Return the [x, y] coordinate for the center point of the cell that contains the specified text.  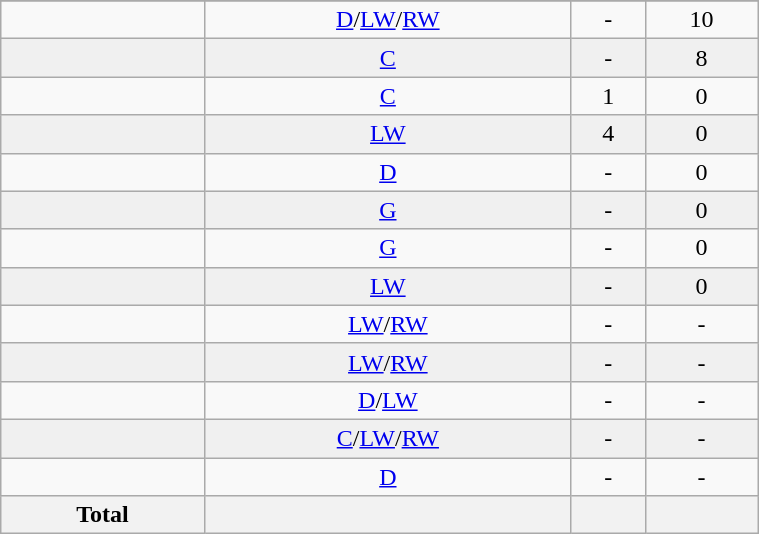
1 [608, 96]
10 [701, 20]
8 [701, 58]
D/LW [388, 400]
Total [103, 515]
4 [608, 134]
D/LW/RW [388, 20]
C/LW/RW [388, 438]
